For the text-containing cell, return its midpoint in [x, y] coordinate format. 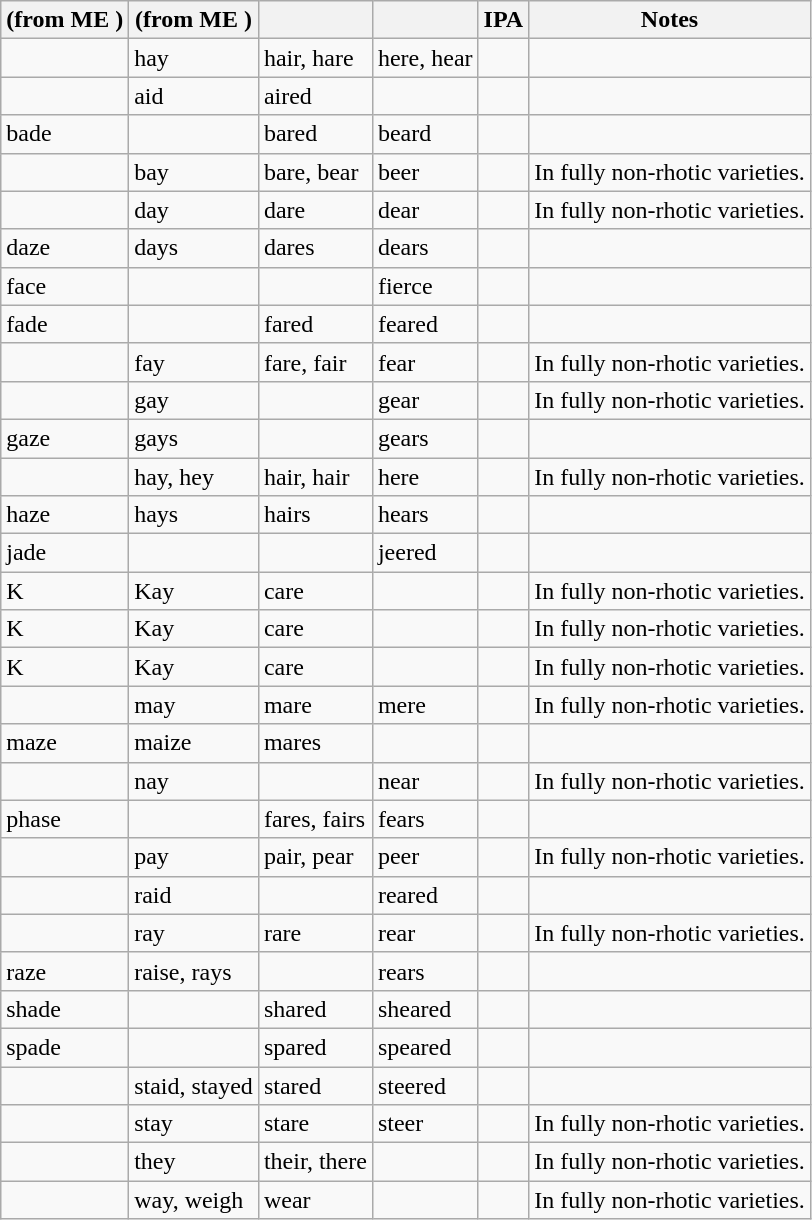
fade [65, 324]
steer [425, 1124]
hears [425, 515]
dear [425, 210]
shared [315, 1009]
raise, rays [194, 971]
ray [194, 933]
hays [194, 515]
staid, stayed [194, 1085]
hair, hair [315, 477]
hay, hey [194, 477]
dare [315, 210]
mares [315, 743]
stare [315, 1124]
speared [425, 1047]
shade [65, 1009]
gear [425, 400]
pair, pear [315, 857]
gaze [65, 438]
bared [315, 134]
dears [425, 248]
hay [194, 58]
rear [425, 933]
mere [425, 705]
aid [194, 96]
daze [65, 248]
gears [425, 438]
way, weigh [194, 1200]
raid [194, 895]
haze [65, 515]
bade [65, 134]
steered [425, 1085]
days [194, 248]
Notes [670, 20]
mare [315, 705]
gays [194, 438]
aired [315, 96]
reared [425, 895]
spade [65, 1047]
wear [315, 1200]
spared [315, 1047]
raze [65, 971]
here [425, 477]
fay [194, 362]
hairs [315, 515]
peer [425, 857]
fared [315, 324]
rare [315, 933]
fear [425, 362]
beer [425, 172]
IPA [504, 20]
nay [194, 781]
feared [425, 324]
phase [65, 819]
sheared [425, 1009]
stared [315, 1085]
fierce [425, 286]
fare, fair [315, 362]
jeered [425, 553]
maze [65, 743]
may [194, 705]
their, there [315, 1162]
gay [194, 400]
fears [425, 819]
here, hear [425, 58]
near [425, 781]
bare, bear [315, 172]
hair, hare [315, 58]
beard [425, 134]
maize [194, 743]
rears [425, 971]
face [65, 286]
they [194, 1162]
day [194, 210]
stay [194, 1124]
dares [315, 248]
jade [65, 553]
bay [194, 172]
fares, fairs [315, 819]
pay [194, 857]
